Extract the (x, y) coordinate from the center of the cell holding the provided text.  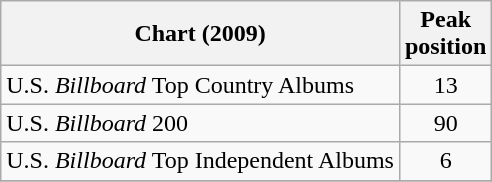
Peakposition (445, 34)
13 (445, 85)
U.S. Billboard 200 (200, 123)
Chart (2009) (200, 34)
6 (445, 161)
U.S. Billboard Top Country Albums (200, 85)
U.S. Billboard Top Independent Albums (200, 161)
90 (445, 123)
